Find where the given text appears and provide that cell's center as [x, y] coordinate. 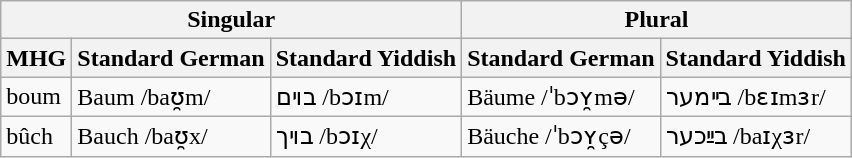
Bäuche /ˈbɔʏ̯çə/ [561, 136]
בױם /bɔɪm/ [366, 97]
בײמער‎ /bɛɪmɜr/ [756, 97]
בײַכער‎ /baɪχɜr/ [756, 136]
בױך /bɔɪχ/ [366, 136]
bûch [36, 136]
Bauch /baʊ̯x/ [171, 136]
Bäume /ˈbɔʏ̯mə/ [561, 97]
boum [36, 97]
Singular [232, 20]
MHG [36, 58]
Baum /baʊ̯m/ [171, 97]
Plural [657, 20]
